Capture the cell that displays the provided text and extract its (X, Y) central coordinate. 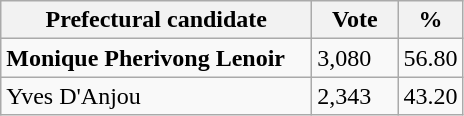
43.20 (430, 96)
Yves D'Anjou (156, 96)
% (430, 20)
3,080 (355, 58)
Monique Pherivong Lenoir (156, 58)
56.80 (430, 58)
Vote (355, 20)
2,343 (355, 96)
Prefectural candidate (156, 20)
